Determine the [X, Y] coordinate at the center of the cell enclosing the given text.  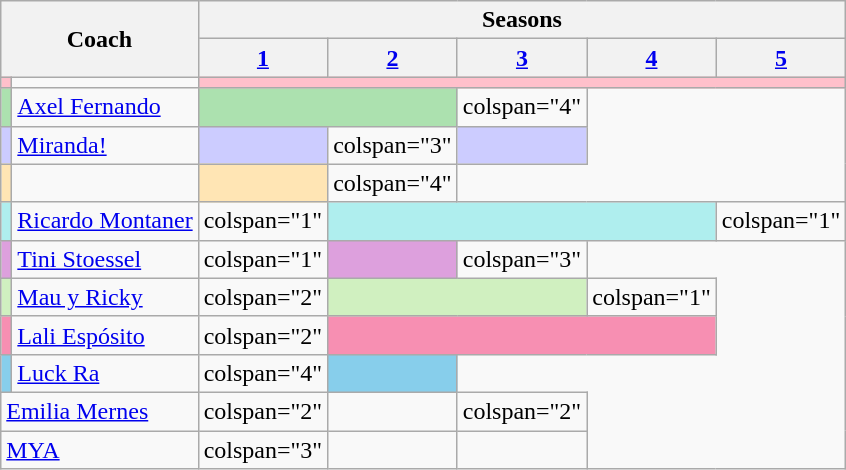
Axel Fernando [105, 107]
MYA [100, 449]
Luck Ra [105, 373]
Lali Espósito [105, 335]
Emilia Mernes [100, 411]
Coach [100, 39]
4 [652, 58]
5 [781, 58]
3 [522, 58]
Ricardo Montaner [105, 221]
Seasons [522, 20]
Miranda! [105, 145]
1 [263, 58]
2 [393, 58]
Tini Stoessel [105, 259]
Mau y Ricky [105, 297]
